Scan for the cell matching the given text and deliver its [X, Y] coordinate at center. 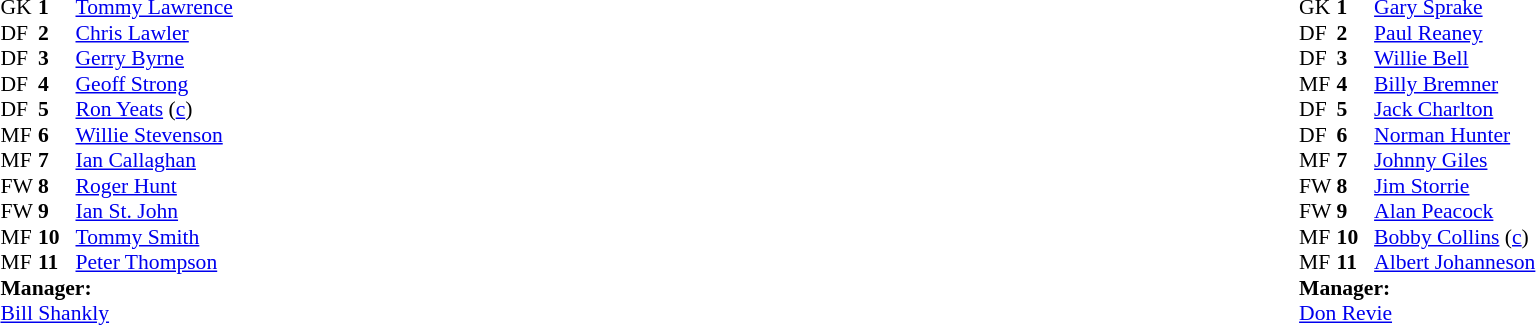
Johnny Giles [1454, 161]
Alan Peacock [1454, 211]
Paul Reaney [1454, 33]
Geoff Strong [154, 84]
Ron Yeats (c) [154, 109]
Willie Stevenson [154, 135]
Ian St. John [154, 211]
Tommy Smith [154, 237]
Gerry Byrne [154, 59]
Albert Johanneson [1454, 263]
Willie Bell [1454, 59]
Jim Storrie [1454, 186]
Jack Charlton [1454, 109]
Ian Callaghan [154, 161]
Bobby Collins (c) [1454, 237]
Billy Bremner [1454, 84]
Norman Hunter [1454, 135]
Chris Lawler [154, 33]
Roger Hunt [154, 186]
Peter Thompson [154, 263]
